Output the [X, Y] coordinate of the center of the cell containing the given text.  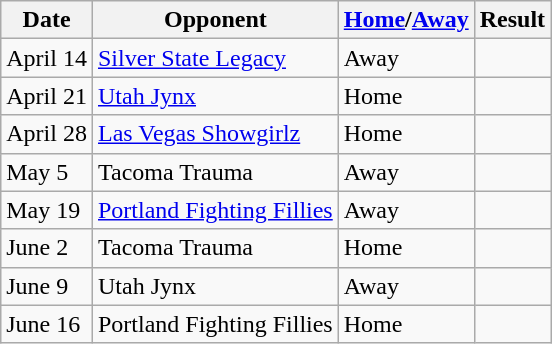
Result [512, 20]
Date [47, 20]
April 21 [47, 96]
June 16 [47, 324]
Las Vegas Showgirlz [215, 134]
May 5 [47, 172]
Opponent [215, 20]
April 14 [47, 58]
April 28 [47, 134]
June 9 [47, 286]
May 19 [47, 210]
Silver State Legacy [215, 58]
June 2 [47, 248]
Home/Away [406, 20]
